Capture the cell that displays the provided text and extract its (X, Y) central coordinate. 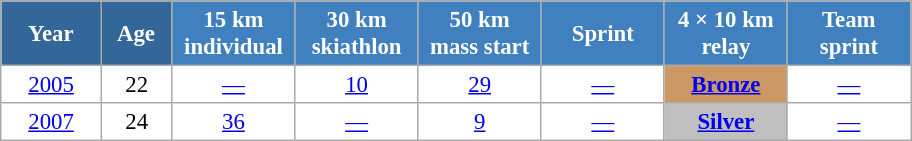
24 (136, 122)
Year (52, 34)
Bronze (726, 85)
Silver (726, 122)
50 km mass start (480, 34)
22 (136, 85)
Sprint (602, 34)
2005 (52, 85)
Age (136, 34)
30 km skiathlon (356, 34)
Team sprint (848, 34)
2007 (52, 122)
9 (480, 122)
4 × 10 km relay (726, 34)
36 (234, 122)
10 (356, 85)
29 (480, 85)
15 km individual (234, 34)
